Scan for the cell matching the given text and deliver its [x, y] coordinate at center. 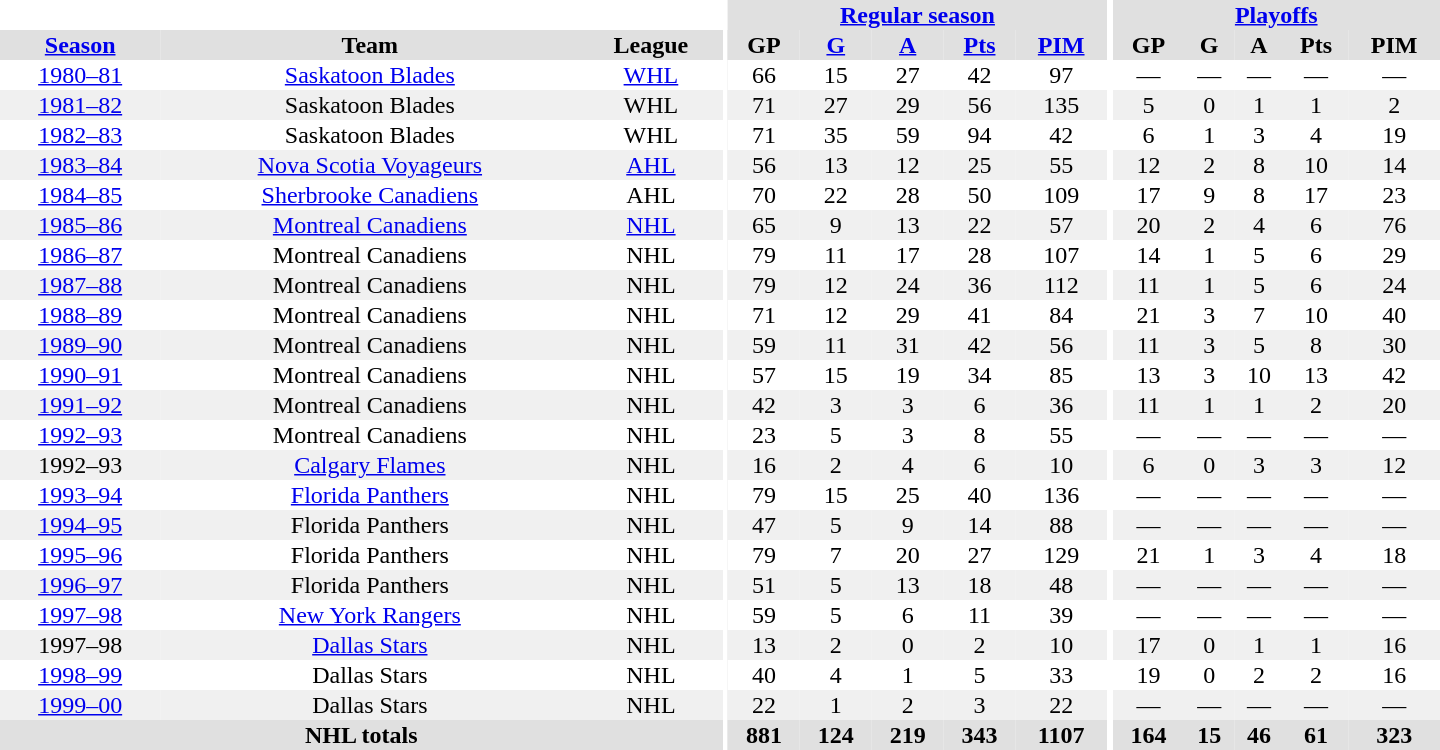
41 [980, 315]
97 [1061, 75]
84 [1061, 315]
109 [1061, 195]
1990–91 [80, 375]
1999–00 [80, 705]
Sherbrooke Canadiens [370, 195]
1987–88 [80, 285]
New York Rangers [370, 615]
1983–84 [80, 165]
48 [1061, 585]
1988–89 [80, 315]
1107 [1061, 735]
47 [764, 525]
1991–92 [80, 405]
1994–95 [80, 525]
94 [980, 135]
1996–97 [80, 585]
1985–86 [80, 225]
1995–96 [80, 555]
Team [370, 45]
35 [836, 135]
39 [1061, 615]
1982–83 [80, 135]
31 [908, 345]
League [650, 45]
Nova Scotia Voyageurs [370, 165]
Calgary Flames [370, 465]
135 [1061, 105]
343 [980, 735]
1998–99 [80, 675]
164 [1148, 735]
NHL totals [361, 735]
50 [980, 195]
881 [764, 735]
51 [764, 585]
61 [1316, 735]
70 [764, 195]
1980–81 [80, 75]
219 [908, 735]
124 [836, 735]
112 [1061, 285]
30 [1394, 345]
65 [764, 225]
1984–85 [80, 195]
34 [980, 375]
323 [1394, 735]
129 [1061, 555]
136 [1061, 495]
Season [80, 45]
107 [1061, 255]
46 [1259, 735]
88 [1061, 525]
Playoffs [1276, 15]
33 [1061, 675]
85 [1061, 375]
1986–87 [80, 255]
1989–90 [80, 345]
76 [1394, 225]
66 [764, 75]
1981–82 [80, 105]
Regular season [918, 15]
1993–94 [80, 495]
